Locate the cell with the specified text and output its (x, y) center coordinate. 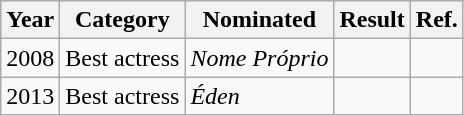
Nome Próprio (260, 58)
Ref. (436, 20)
Result (372, 20)
Year (30, 20)
Category (122, 20)
Éden (260, 96)
2008 (30, 58)
2013 (30, 96)
Nominated (260, 20)
